Search for the cell housing the specified text and yield its [x, y] center coordinate. 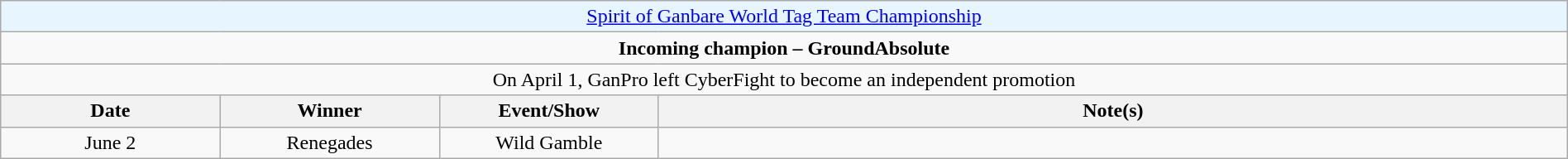
Date [111, 111]
Renegades [329, 142]
Note(s) [1113, 111]
June 2 [111, 142]
Winner [329, 111]
Spirit of Ganbare World Tag Team Championship [784, 17]
On April 1, GanPro left CyberFight to become an independent promotion [784, 79]
Event/Show [549, 111]
Wild Gamble [549, 142]
Incoming champion – GroundAbsolute [784, 48]
